Provide the (X, Y) coordinate of the cell's center where the given text is located.  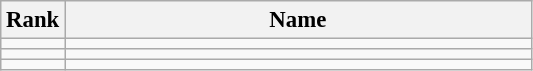
Rank (33, 20)
Name (298, 20)
